Locate the cell with the specified text and output its (x, y) center coordinate. 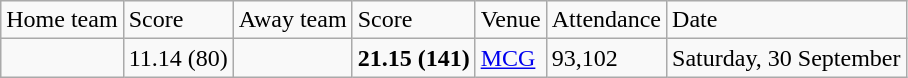
Saturday, 30 September (786, 58)
MCG (510, 58)
11.14 (80) (178, 58)
Venue (510, 20)
Attendance (606, 20)
Home team (62, 20)
Away team (292, 20)
Date (786, 20)
93,102 (606, 58)
21.15 (141) (414, 58)
